Capture the cell that displays the provided text and extract its [X, Y] central coordinate. 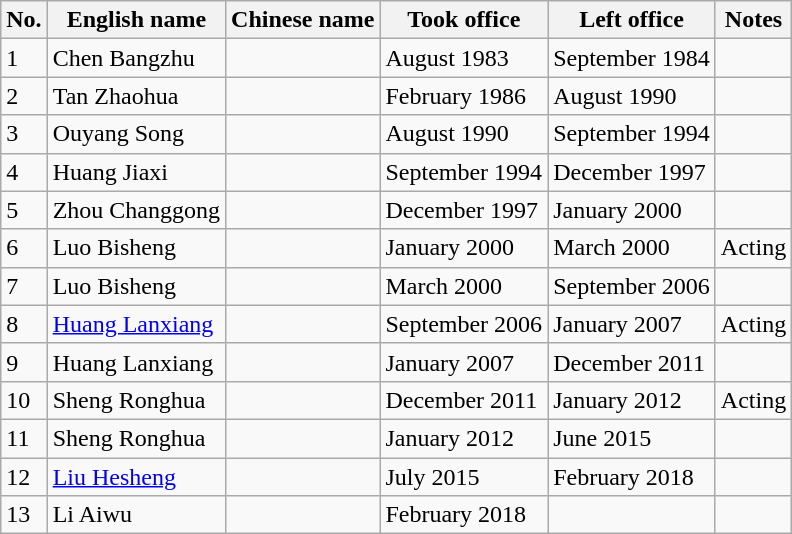
Huang Jiaxi [136, 172]
12 [24, 477]
Notes [753, 20]
3 [24, 134]
August 1983 [464, 58]
8 [24, 324]
Liu Hesheng [136, 477]
1 [24, 58]
September 1984 [632, 58]
Tan Zhaohua [136, 96]
6 [24, 248]
Li Aiwu [136, 515]
Ouyang Song [136, 134]
Took office [464, 20]
February 1986 [464, 96]
7 [24, 286]
2 [24, 96]
Left office [632, 20]
10 [24, 400]
July 2015 [464, 477]
June 2015 [632, 438]
13 [24, 515]
No. [24, 20]
English name [136, 20]
Chinese name [303, 20]
9 [24, 362]
5 [24, 210]
Chen Bangzhu [136, 58]
11 [24, 438]
Zhou Changgong [136, 210]
4 [24, 172]
